Output the [x, y] coordinate of the center of the cell containing the given text.  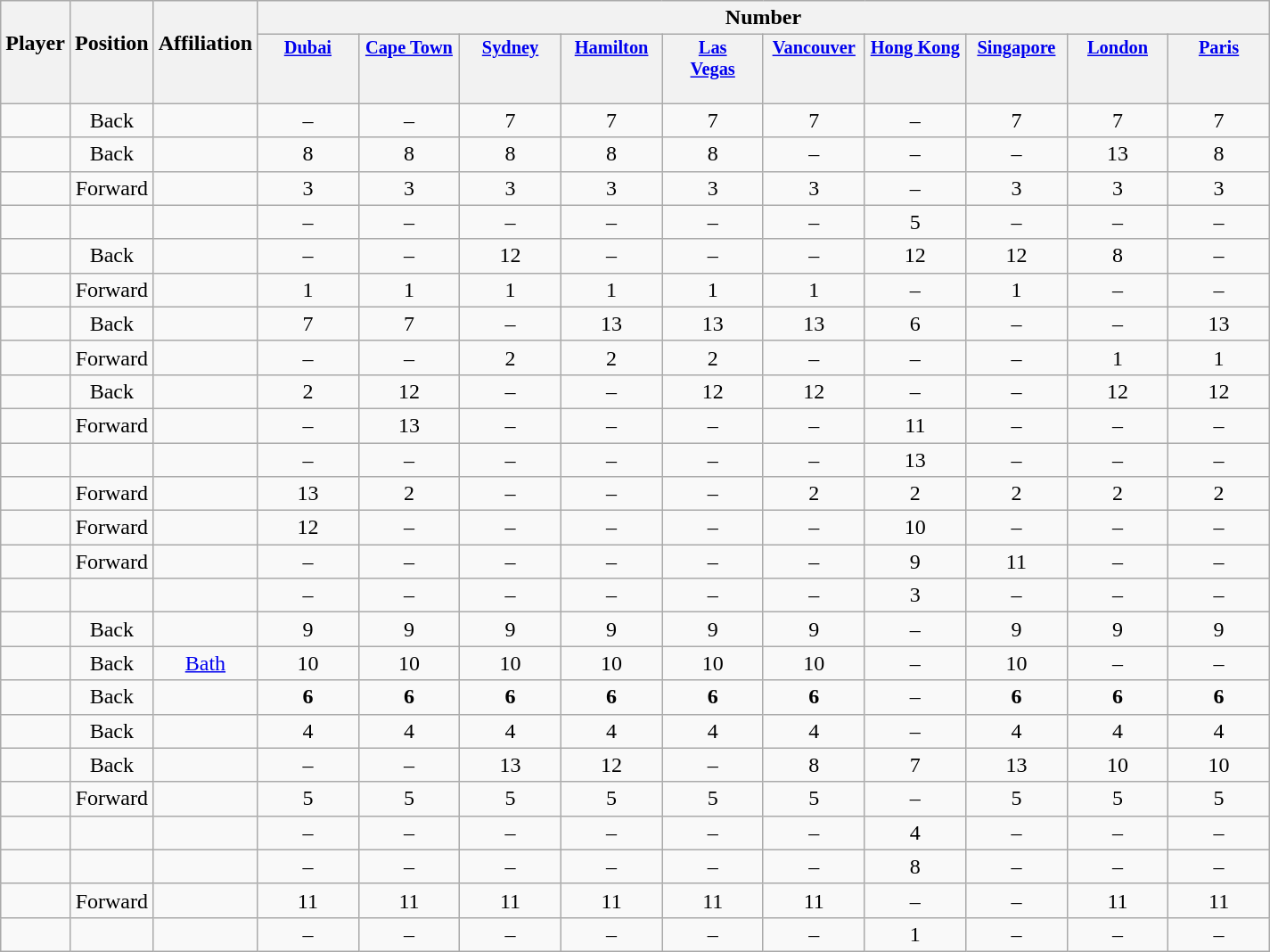
Position [111, 43]
Hong Kong [915, 59]
Player [36, 43]
Singapore [1017, 59]
Paris [1219, 59]
Sydney [511, 59]
London [1118, 59]
Hamilton [611, 59]
LasVegas [713, 59]
Vancouver [814, 59]
Affiliation [205, 43]
Number [764, 18]
Dubai [308, 59]
Bath [205, 663]
Cape Town [409, 59]
